Scan for the cell matching the given text and deliver its (x, y) coordinate at center. 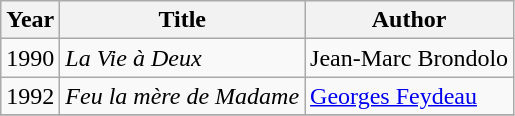
Georges Feydeau (410, 96)
Title (182, 20)
Feu la mère de Madame (182, 96)
La Vie à Deux (182, 58)
Author (410, 20)
Year (30, 20)
Jean-Marc Brondolo (410, 58)
1992 (30, 96)
1990 (30, 58)
